For the text-containing cell, return its midpoint in (x, y) coordinate format. 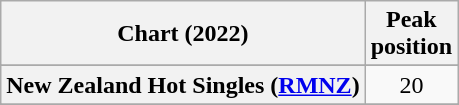
Chart (2022) (183, 34)
Peakposition (411, 34)
20 (411, 85)
New Zealand Hot Singles (RMNZ) (183, 85)
